Determine the (x, y) coordinate at the center of the cell enclosing the given text.  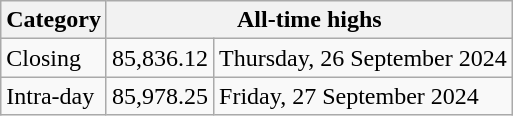
Thursday, 26 September 2024 (364, 58)
Closing (54, 58)
All-time highs (309, 20)
Friday, 27 September 2024 (364, 96)
Intra-day (54, 96)
85,836.12 (160, 58)
85,978.25 (160, 96)
Category (54, 20)
